Search for the cell housing the specified text and yield its [X, Y] center coordinate. 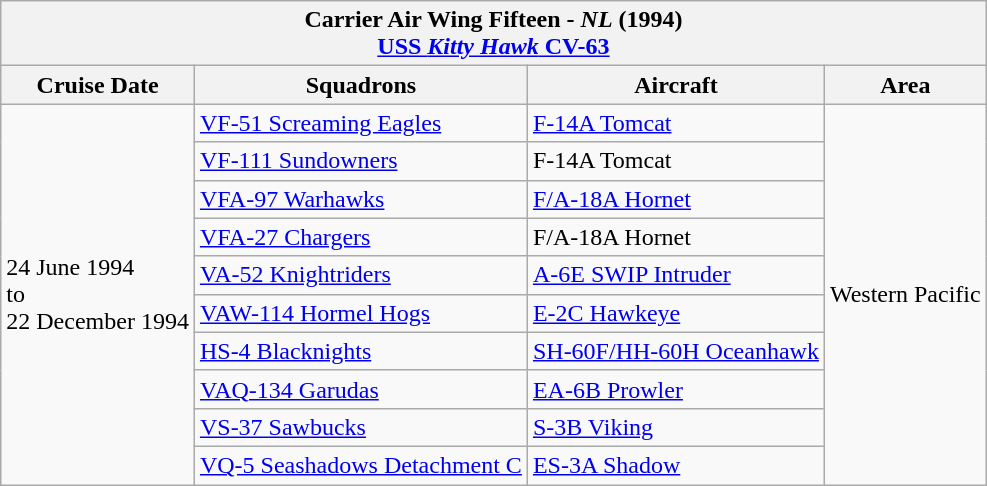
VFA-27 Chargers [360, 237]
SH-60F/HH-60H Oceanhawk [676, 351]
S-3B Viking [676, 427]
VAW-114 Hormel Hogs [360, 313]
24 June 1994to22 December 1994 [98, 294]
A-6E SWIP Intruder [676, 275]
E-2C Hawkeye [676, 313]
VF-111 Sundowners [360, 161]
Carrier Air Wing Fifteen - NL (1994)USS Kitty Hawk CV-63 [494, 34]
Aircraft [676, 85]
ES-3A Shadow [676, 465]
VS-37 Sawbucks [360, 427]
VF-51 Screaming Eagles [360, 123]
VFA-97 Warhawks [360, 199]
VA-52 Knightriders [360, 275]
Western Pacific [905, 294]
VQ-5 Seashadows Detachment C [360, 465]
HS-4 Blacknights [360, 351]
Area [905, 85]
Squadrons [360, 85]
VAQ-134 Garudas [360, 389]
Cruise Date [98, 85]
EA-6B Prowler [676, 389]
